Scan for the cell matching the given text and deliver its [x, y] coordinate at center. 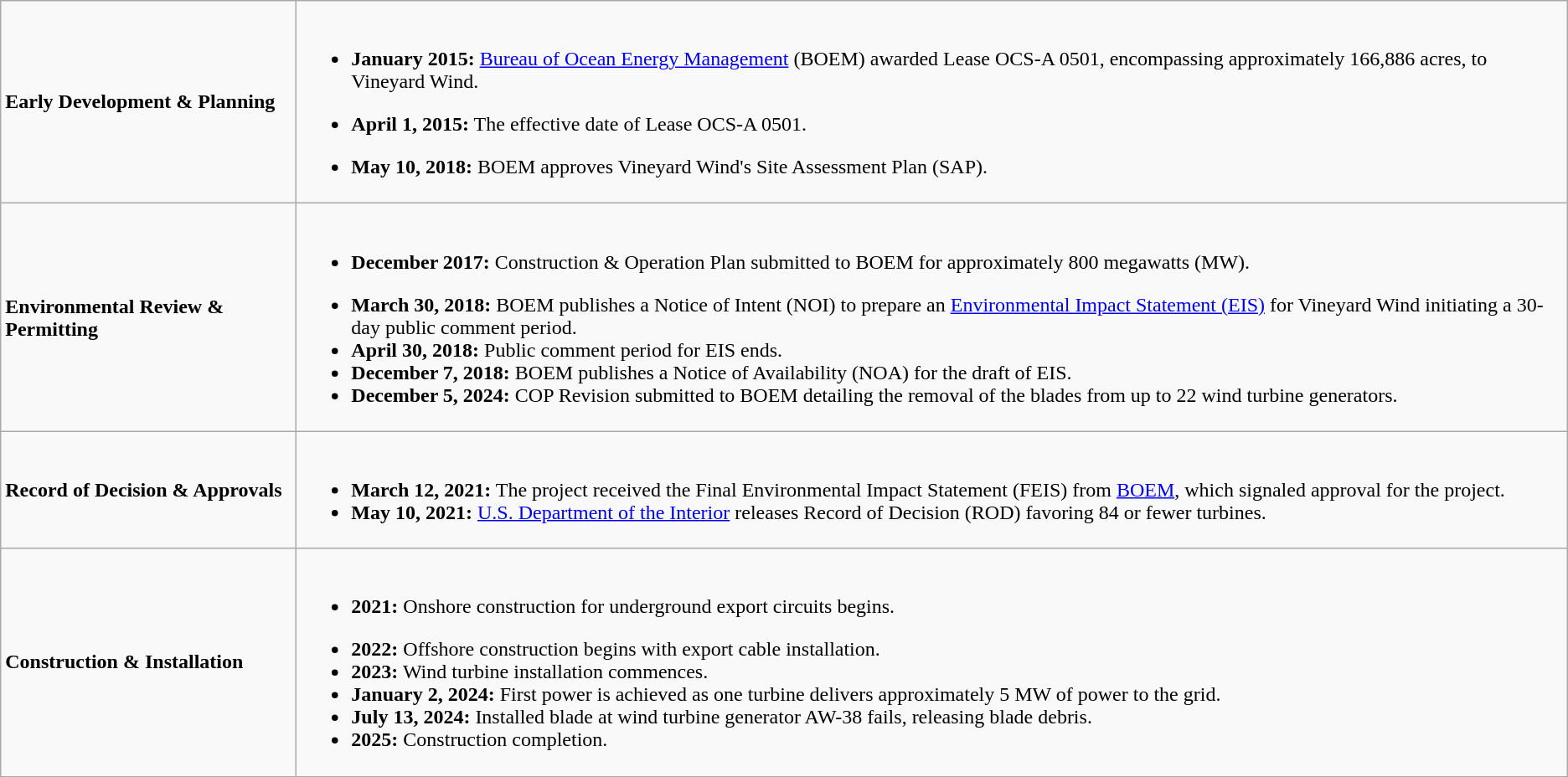
Construction & Installation [149, 662]
Record of Decision & Approvals [149, 490]
Early Development & Planning [149, 102]
Environmental Review & Permitting [149, 317]
